Extract the [x, y] coordinate from the center of the cell holding the provided text.  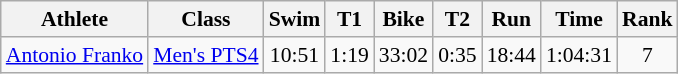
1:04:31 [579, 55]
Class [206, 19]
Time [579, 19]
33:02 [404, 55]
0:35 [458, 55]
10:51 [295, 55]
Athlete [74, 19]
Men's PTS4 [206, 55]
1:19 [350, 55]
18:44 [512, 55]
7 [648, 55]
Run [512, 19]
Swim [295, 19]
Antonio Franko [74, 55]
T1 [350, 19]
T2 [458, 19]
Bike [404, 19]
Rank [648, 19]
